Pinpoint the cell where the given text exists, returning its (x, y) midpoint coordinate. 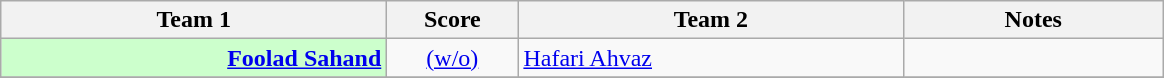
Foolad Sahand (194, 58)
Team 1 (194, 20)
(w/o) (452, 58)
Score (452, 20)
Hafari Ahvaz (711, 58)
Notes (1034, 20)
Team 2 (711, 20)
